Determine the [X, Y] coordinate at the center of the cell enclosing the given text.  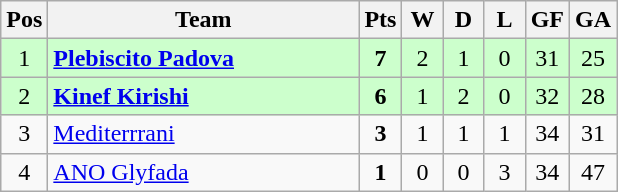
Mediterrrani [204, 134]
W [422, 20]
ANO Glyfada [204, 172]
32 [547, 96]
7 [380, 58]
4 [24, 172]
GA [594, 20]
Pos [24, 20]
L [504, 20]
25 [594, 58]
Team [204, 20]
Plebiscito Padova [204, 58]
Pts [380, 20]
Kinef Kirishi [204, 96]
6 [380, 96]
28 [594, 96]
D [464, 20]
GF [547, 20]
47 [594, 172]
